Provide the [X, Y] coordinate of the cell's center where the given text is located.  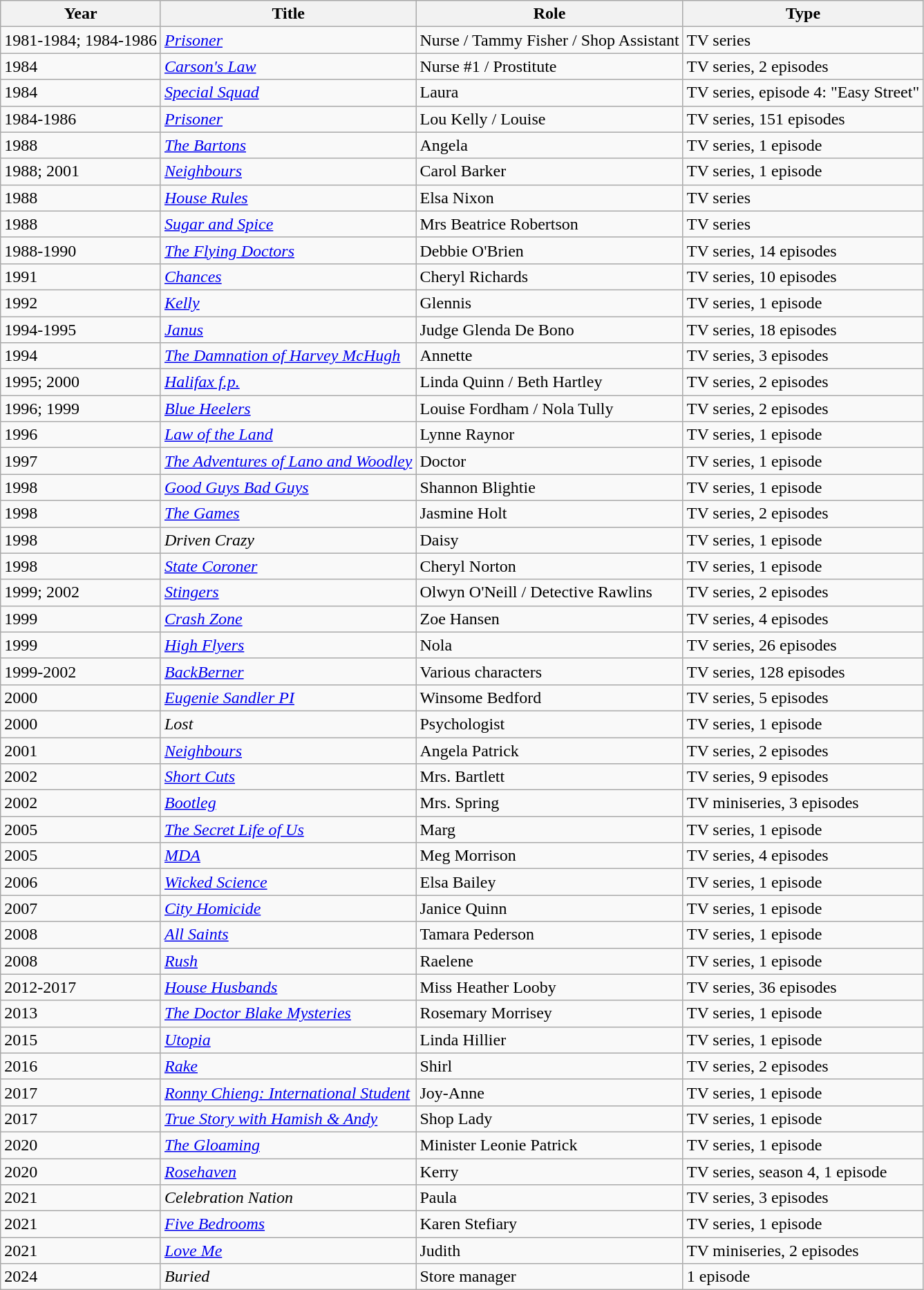
Angela [549, 145]
Louise Fordham / Nola Tully [549, 409]
Meg Morrison [549, 856]
Jasmine Holt [549, 514]
TV series, season 4, 1 episode [803, 1172]
TV series, 128 episodes [803, 671]
TV series, 18 episodes [803, 330]
1988-1990 [81, 250]
Annette [549, 356]
Janus [287, 330]
House Husbands [287, 987]
Nola [549, 645]
Shirl [549, 1066]
Mrs Beatrice Robertson [549, 224]
Raelene [549, 961]
Marg [549, 830]
Ronny Chieng: International Student [287, 1092]
Linda Quinn / Beth Hartley [549, 382]
The Secret Life of Us [287, 830]
The Flying Doctors [287, 250]
The Adventures of Lano and Woodley [287, 461]
Title [287, 14]
Wicked Science [287, 882]
Miss Heather Looby [549, 987]
TV series, 9 episodes [803, 777]
Linda Hillier [549, 1040]
1992 [81, 303]
Judith [549, 1251]
Eugenie Sandler PI [287, 698]
TV series, 10 episodes [803, 277]
Driven Crazy [287, 540]
Crash Zone [287, 619]
Halifax f.p. [287, 382]
TV series, 14 episodes [803, 250]
Kerry [549, 1172]
Carol Barker [549, 171]
2015 [81, 1040]
2024 [81, 1277]
Karen Stefiary [549, 1224]
Nurse #1 / Prostitute [549, 66]
Winsome Bedford [549, 698]
Paula [549, 1198]
Sugar and Spice [287, 224]
Cheryl Richards [549, 277]
1984-1986 [81, 119]
Psychologist [549, 724]
MDA [287, 856]
Store manager [549, 1277]
City Homicide [287, 908]
1981-1984; 1984-1986 [81, 40]
2013 [81, 1013]
Kelly [287, 303]
The Doctor Blake Mysteries [287, 1013]
1994 [81, 356]
Debbie O'Brien [549, 250]
Joy-Anne [549, 1092]
1997 [81, 461]
1988; 2001 [81, 171]
Short Cuts [287, 777]
Celebration Nation [287, 1198]
Glennis [549, 303]
Elsa Nixon [549, 198]
The Gloaming [287, 1145]
The Bartons [287, 145]
Lost [287, 724]
Lou Kelly / Louise [549, 119]
Buried [287, 1277]
2001 [81, 750]
Love Me [287, 1251]
1 episode [803, 1277]
Stingers [287, 592]
Doctor [549, 461]
TV miniseries, 3 episodes [803, 803]
Various characters [549, 671]
True Story with Hamish & Andy [287, 1119]
TV series, episode 4: "Easy Street" [803, 93]
Bootleg [287, 803]
All Saints [287, 935]
Olwyn O'Neill / Detective Rawlins [549, 592]
Zoe Hansen [549, 619]
State Coroner [287, 566]
BackBerner [287, 671]
Janice Quinn [549, 908]
1996 [81, 435]
Rush [287, 961]
Law of the Land [287, 435]
Carson's Law [287, 66]
Good Guys Bad Guys [287, 487]
Special Squad [287, 93]
The Damnation of Harvey McHugh [287, 356]
TV series, 151 episodes [803, 119]
Shop Lady [549, 1119]
2016 [81, 1066]
Mrs. Spring [549, 803]
The Games [287, 514]
2012-2017 [81, 987]
Shannon Blightie [549, 487]
Judge Glenda De Bono [549, 330]
1991 [81, 277]
1996; 1999 [81, 409]
High Flyers [287, 645]
House Rules [287, 198]
Year [81, 14]
Angela Patrick [549, 750]
Blue Heelers [287, 409]
Rosehaven [287, 1172]
Role [549, 14]
Elsa Bailey [549, 882]
1994-1995 [81, 330]
Nurse / Tammy Fisher / Shop Assistant [549, 40]
TV series, 36 episodes [803, 987]
Chances [287, 277]
Tamara Pederson [549, 935]
TV series, 26 episodes [803, 645]
2007 [81, 908]
Lynne Raynor [549, 435]
Five Bedrooms [287, 1224]
Laura [549, 93]
Cheryl Norton [549, 566]
Type [803, 14]
1999-2002 [81, 671]
Daisy [549, 540]
1995; 2000 [81, 382]
TV series, 5 episodes [803, 698]
Utopia [287, 1040]
TV miniseries, 2 episodes [803, 1251]
2006 [81, 882]
Minister Leonie Patrick [549, 1145]
Rosemary Morrisey [549, 1013]
1999; 2002 [81, 592]
Rake [287, 1066]
Mrs. Bartlett [549, 777]
